Pinpoint the cell where the given text exists, returning its (x, y) midpoint coordinate. 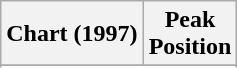
Peak Position (190, 34)
Chart (1997) (72, 34)
